Find where the given text appears and provide that cell's center as (X, Y) coordinate. 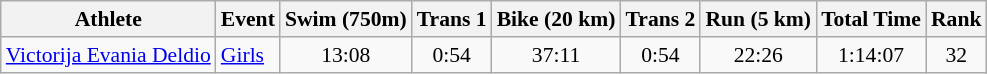
Run (5 km) (758, 19)
Girls (248, 55)
32 (956, 55)
1:14:07 (871, 55)
Victorija Evania Deldio (108, 55)
Athlete (108, 19)
Total Time (871, 19)
Bike (20 km) (556, 19)
Trans 1 (452, 19)
37:11 (556, 55)
Swim (750m) (346, 19)
22:26 (758, 55)
13:08 (346, 55)
Event (248, 19)
Trans 2 (660, 19)
Rank (956, 19)
